Find where the given text appears and provide that cell's center as [x, y] coordinate. 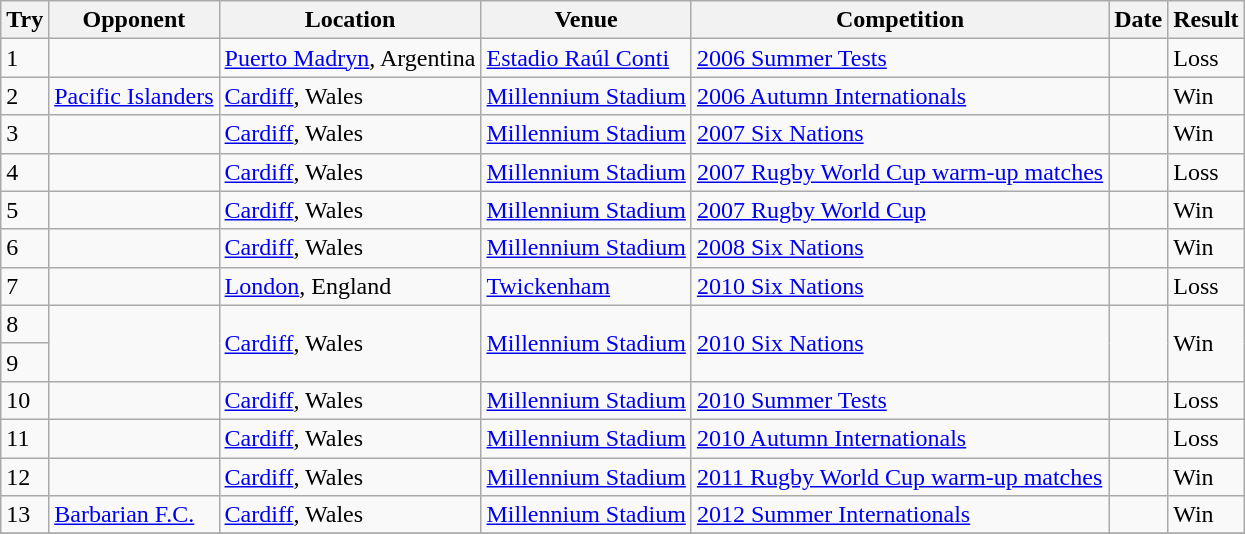
2007 Rugby World Cup [900, 210]
1 [25, 58]
2010 Autumn Internationals [900, 438]
2006 Autumn Internationals [900, 96]
2008 Six Nations [900, 248]
Try [25, 20]
Competition [900, 20]
2 [25, 96]
London, England [350, 286]
6 [25, 248]
4 [25, 172]
2007 Six Nations [900, 134]
Opponent [134, 20]
Puerto Madryn, Argentina [350, 58]
2006 Summer Tests [900, 58]
2010 Summer Tests [900, 400]
12 [25, 477]
3 [25, 134]
Date [1138, 20]
5 [25, 210]
Twickenham [586, 286]
9 [25, 362]
10 [25, 400]
Estadio Raúl Conti [586, 58]
Result [1206, 20]
7 [25, 286]
Pacific Islanders [134, 96]
13 [25, 515]
11 [25, 438]
Location [350, 20]
2011 Rugby World Cup warm-up matches [900, 477]
Barbarian F.C. [134, 515]
Venue [586, 20]
2007 Rugby World Cup warm-up matches [900, 172]
2012 Summer Internationals [900, 515]
8 [25, 324]
